Search for the cell housing the specified text and yield its [x, y] center coordinate. 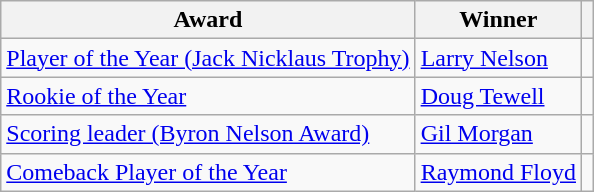
Award [208, 20]
Player of the Year (Jack Nicklaus Trophy) [208, 58]
Rookie of the Year [208, 96]
Raymond Floyd [498, 172]
Gil Morgan [498, 134]
Scoring leader (Byron Nelson Award) [208, 134]
Comeback Player of the Year [208, 172]
Winner [498, 20]
Larry Nelson [498, 58]
Doug Tewell [498, 96]
